Scan for the cell matching the given text and deliver its [X, Y] coordinate at center. 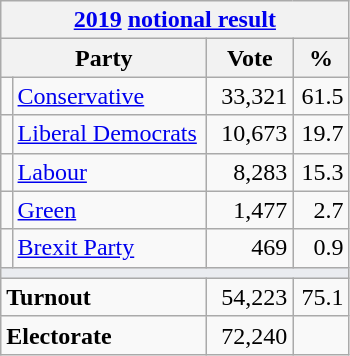
61.5 [321, 96]
Vote [250, 58]
Brexit Party [110, 248]
2.7 [321, 210]
54,223 [250, 297]
75.1 [321, 297]
% [321, 58]
Turnout [104, 297]
2019 notional result [175, 20]
19.7 [321, 134]
10,673 [250, 134]
33,321 [250, 96]
Electorate [104, 335]
Labour [110, 172]
0.9 [321, 248]
Conservative [110, 96]
Party [104, 58]
8,283 [250, 172]
Green [110, 210]
Liberal Democrats [110, 134]
1,477 [250, 210]
15.3 [321, 172]
72,240 [250, 335]
469 [250, 248]
